Search for the cell housing the specified text and yield its [x, y] center coordinate. 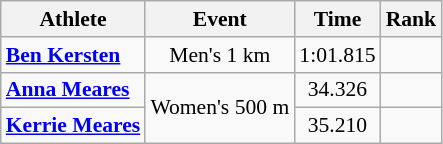
Time [337, 19]
Anna Meares [74, 90]
Kerrie Meares [74, 126]
Men's 1 km [220, 55]
Athlete [74, 19]
Rank [412, 19]
34.326 [337, 90]
35.210 [337, 126]
Event [220, 19]
Women's 500 m [220, 108]
Ben Kersten [74, 55]
1:01.815 [337, 55]
